Extract the [x, y] coordinate from the center of the cell holding the provided text.  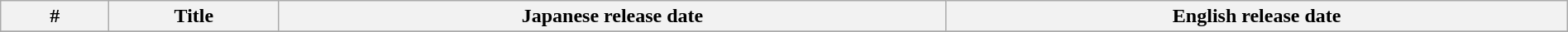
# [55, 16]
Japanese release date [612, 16]
Title [194, 16]
English release date [1257, 16]
